Scan for the cell matching the given text and deliver its (x, y) coordinate at center. 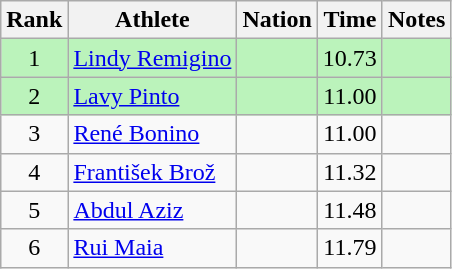
11.79 (350, 248)
10.73 (350, 58)
11.48 (350, 210)
3 (34, 134)
5 (34, 210)
Rui Maia (152, 248)
Athlete (152, 20)
René Bonino (152, 134)
Abdul Aziz (152, 210)
Nation (277, 20)
2 (34, 96)
4 (34, 172)
František Brož (152, 172)
Rank (34, 20)
6 (34, 248)
Time (350, 20)
Notes (416, 20)
Lavy Pinto (152, 96)
1 (34, 58)
11.32 (350, 172)
Lindy Remigino (152, 58)
